Identify which cell holds the provided text, then report its (x, y) central coordinate. 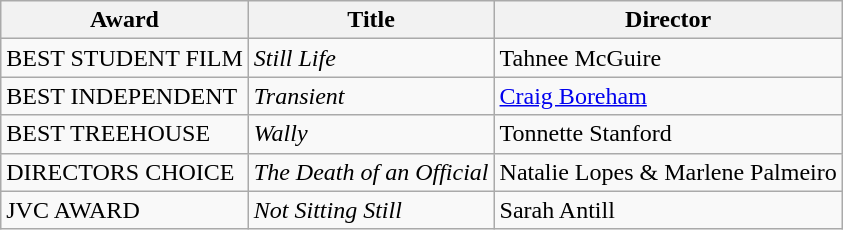
Title (371, 20)
The Death of an Official (371, 172)
Craig Boreham (668, 96)
DIRECTORS CHOICE (125, 172)
JVC AWARD (125, 210)
Transient (371, 96)
Wally (371, 134)
Tonnette Stanford (668, 134)
BEST STUDENT FILM (125, 58)
Still Life (371, 58)
BEST TREEHOUSE (125, 134)
Sarah Antill (668, 210)
Award (125, 20)
Tahnee McGuire (668, 58)
Director (668, 20)
Not Sitting Still (371, 210)
Natalie Lopes & Marlene Palmeiro (668, 172)
BEST INDEPENDENT (125, 96)
